Find where the given text appears and provide that cell's center as [X, Y] coordinate. 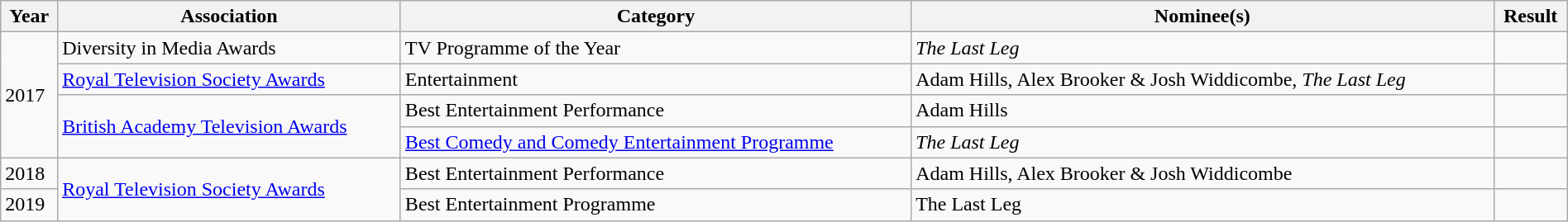
2017 [30, 95]
TV Programme of the Year [655, 48]
2018 [30, 173]
Entertainment [655, 79]
British Academy Television Awards [230, 126]
Result [1530, 17]
Best Entertainment Programme [655, 205]
Adam Hills, Alex Brooker & Josh Widdicombe, The Last Leg [1202, 79]
Association [230, 17]
Diversity in Media Awards [230, 48]
2019 [30, 205]
Nominee(s) [1202, 17]
Adam Hills [1202, 111]
Adam Hills, Alex Brooker & Josh Widdicombe [1202, 173]
Category [655, 17]
Best Comedy and Comedy Entertainment Programme [655, 142]
Year [30, 17]
